Search for the cell housing the specified text and yield its (x, y) center coordinate. 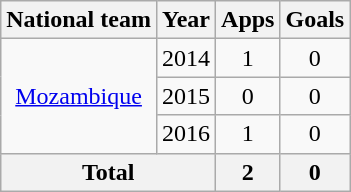
Goals (315, 20)
2016 (186, 134)
Apps (248, 20)
Total (108, 172)
2015 (186, 96)
Mozambique (79, 96)
2 (248, 172)
Year (186, 20)
2014 (186, 58)
National team (79, 20)
